Locate the cell with the specified text and output its [x, y] center coordinate. 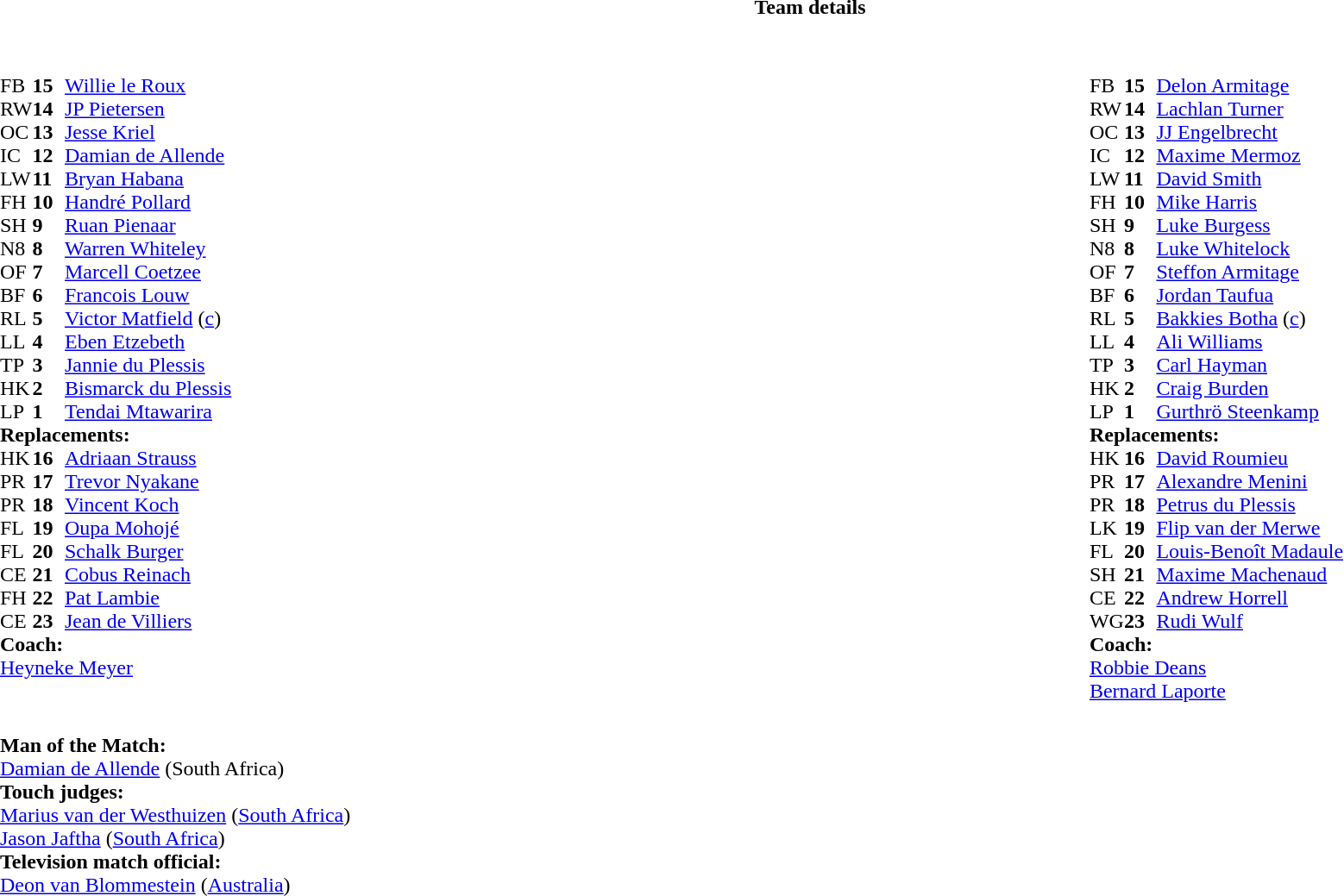
Trevor Nyakane [148, 481]
Tendai Mtawarira [148, 412]
Petrus du Plessis [1249, 505]
Heyneke Meyer [116, 667]
Jannie du Plessis [148, 366]
Jean de Villiers [148, 621]
Bakkies Botha (c) [1249, 319]
JJ Engelbrecht [1249, 133]
Robbie Deans Bernard Laporte [1216, 680]
Marcell Coetzee [148, 273]
Adriaan Strauss [148, 459]
Victor Matfield (c) [148, 319]
Mike Harris [1249, 202]
Jordan Taufua [1249, 295]
Eben Etzebeth [148, 341]
Gurthrö Steenkamp [1249, 412]
Craig Burden [1249, 388]
Willie le Roux [148, 86]
Bryan Habana [148, 179]
LK [1107, 528]
Delon Armitage [1249, 86]
Andrew Horrell [1249, 598]
Jesse Kriel [148, 133]
Steffon Armitage [1249, 273]
Ruan Pienaar [148, 226]
David Smith [1249, 179]
Maxime Mermoz [1249, 155]
Alexandre Menini [1249, 481]
WG [1107, 621]
Damian de Allende [148, 155]
Ali Williams [1249, 341]
Rudi Wulf [1249, 621]
Flip van der Merwe [1249, 528]
Luke Burgess [1249, 226]
JP Pietersen [148, 109]
Luke Whitelock [1249, 248]
Carl Hayman [1249, 366]
Vincent Koch [148, 505]
Bismarck du Plessis [148, 388]
Lachlan Turner [1249, 109]
Oupa Mohojé [148, 528]
Maxime Machenaud [1249, 574]
Pat Lambie [148, 598]
Handré Pollard [148, 202]
Schalk Burger [148, 552]
Cobus Reinach [148, 574]
Warren Whiteley [148, 248]
Francois Louw [148, 295]
Louis-Benoît Madaule [1249, 552]
David Roumieu [1249, 459]
